Search for the cell housing the specified text and yield its (X, Y) center coordinate. 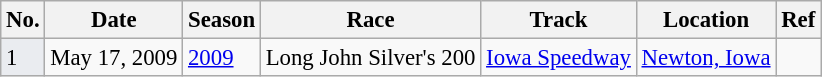
Ref (798, 20)
May 17, 2009 (114, 58)
2009 (222, 58)
No. (23, 20)
Long John Silver's 200 (370, 58)
Newton, Iowa (706, 58)
Location (706, 20)
Iowa Speedway (558, 58)
1 (23, 58)
Date (114, 20)
Race (370, 20)
Season (222, 20)
Track (558, 20)
